For the text-containing cell, return its midpoint in (X, Y) coordinate format. 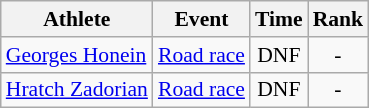
Georges Honein (77, 55)
Time (279, 19)
Hratch Zadorian (77, 90)
Rank (338, 19)
Athlete (77, 19)
Event (202, 19)
